Provide the (X, Y) coordinate of the cell's center where the given text is located.  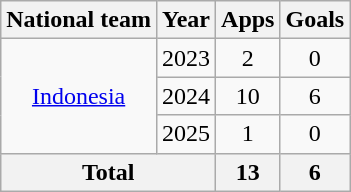
1 (248, 134)
2024 (186, 96)
2023 (186, 58)
Apps (248, 20)
Total (108, 172)
2025 (186, 134)
National team (79, 20)
Indonesia (79, 96)
10 (248, 96)
13 (248, 172)
Goals (315, 20)
2 (248, 58)
Year (186, 20)
